For the text-containing cell, return its midpoint in (X, Y) coordinate format. 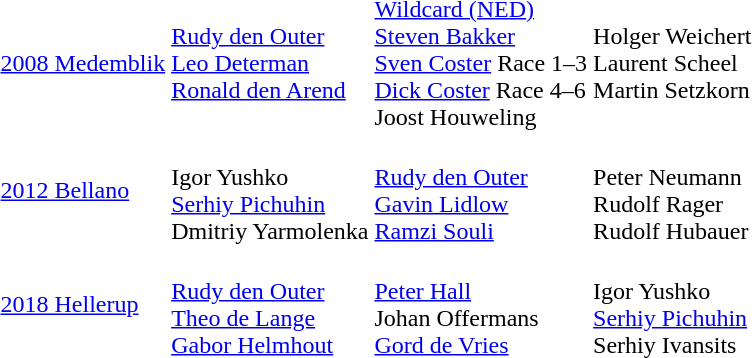
Igor YushkoSerhiy PichuhinDmitriy Yarmolenka (270, 190)
Rudy den OuterGavin LidlowRamzi Souli (481, 190)
